Return the (x, y) coordinate for the center point of the cell that contains the specified text.  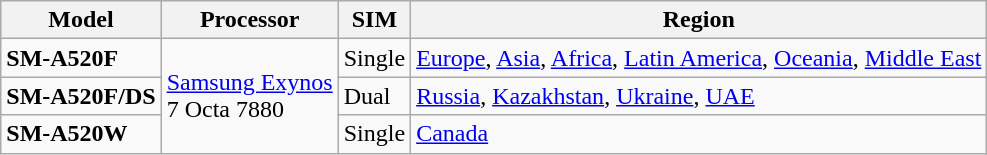
Europe, Asia, Africa, Latin America, Oceania, Middle East (699, 58)
Model (81, 20)
Region (699, 20)
SIM (374, 20)
Dual (374, 96)
SM-A520F (81, 58)
Processor (250, 20)
SM-A520W (81, 134)
Canada (699, 134)
Russia, Kazakhstan, Ukraine, UAE (699, 96)
Samsung Exynos7 Octa 7880 (250, 96)
SM-A520F/DS (81, 96)
